Return (x, y) of the center of cell containing provided text 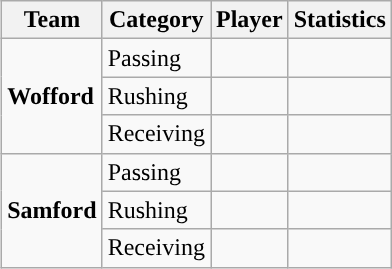
Statistics (340, 20)
Category (156, 20)
Team (52, 20)
Player (249, 20)
Wofford (52, 96)
Samford (52, 210)
